From the cell containing the given text, extract its center point as (X, Y) coordinate. 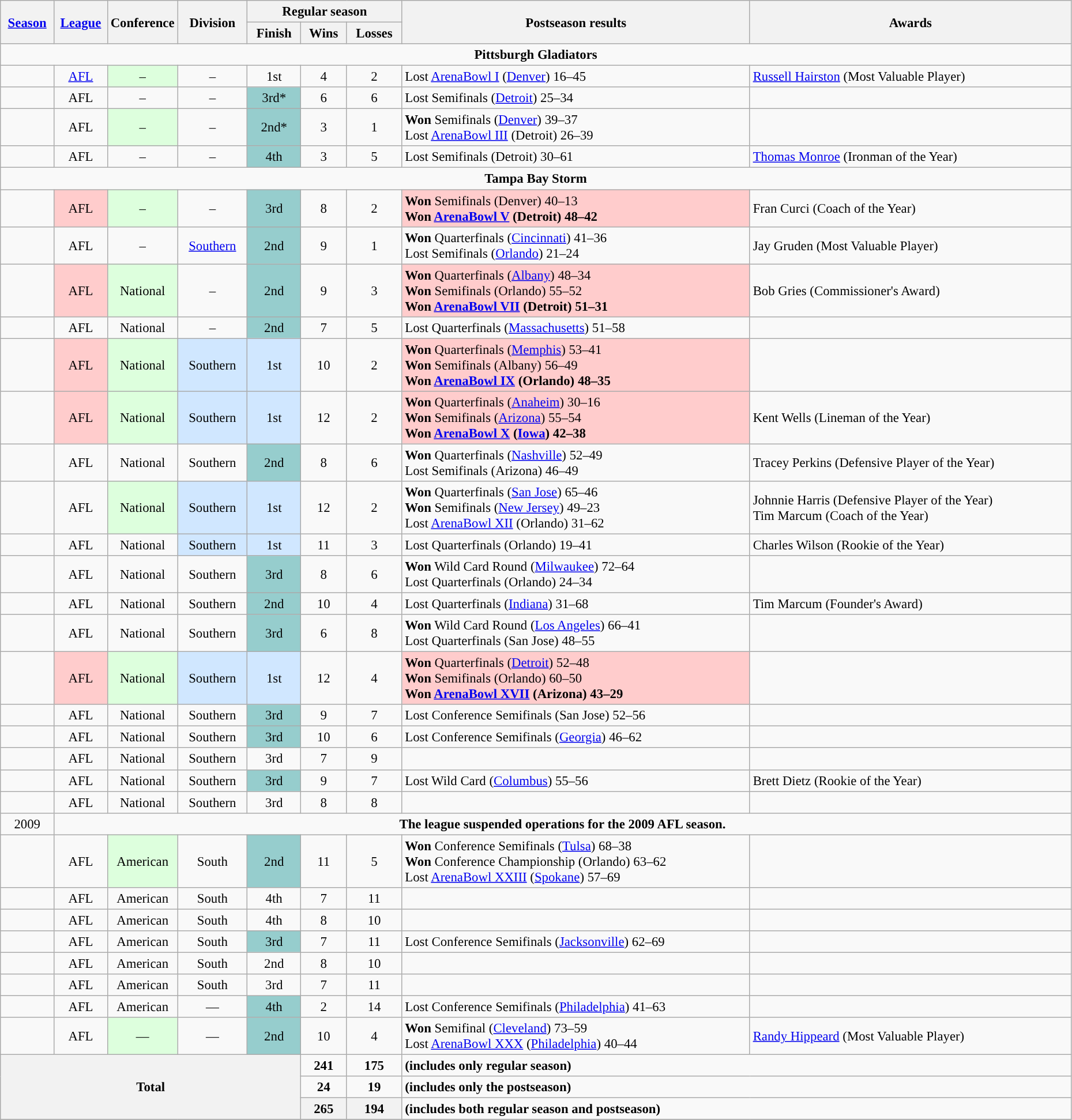
Won Quarterfinals (Cincinnati) 41–36 Lost Semifinals (Orlando) 21–24 (576, 246)
2009 (28, 824)
Won Quarterfinals (Albany) 48–34 Won Semifinals (Orlando) 55–52 Won ArenaBowl VII (Detroit) 51–31 (576, 291)
Won Quarterfinals (Nashville) 52–49 Lost Semifinals (Arizona) 46–49 (576, 462)
19 (374, 1087)
Won Quarterfinals (San Jose) 65–46 Won Semifinals (New Jersey) 49–23 Lost ArenaBowl XII (Orlando) 31–62 (576, 508)
Won Quarterfinals (Detroit) 52–48 Won Semifinals (Orlando) 60–50 Won ArenaBowl XVII (Arizona) 43–29 (576, 678)
(includes only the postseason) (736, 1087)
Lost Conference Semifinals (Georgia) 46–62 (576, 737)
Jay Gruden (Most Valuable Player) (910, 246)
Thomas Monroe (Ironman of the Year) (910, 157)
Regular season (325, 12)
Won Wild Card Round (Los Angeles) 66–41 Lost Quarterfinals (San Jose) 48–55 (576, 633)
Wins (324, 33)
Bob Gries (Commissioner's Award) (910, 291)
Charles Wilson (Rookie of the Year) (910, 545)
Johnnie Harris (Defensive Player of the Year) Tim Marcum (Coach of the Year) (910, 508)
Lost Semifinals (Detroit) 25–34 (576, 98)
Tim Marcum (Founder's Award) (910, 604)
Randy Hippeard (Most Valuable Player) (910, 1036)
Finish (274, 33)
Won Semifinals (Denver) 39–37 Lost ArenaBowl III (Detroit) 26–39 (576, 128)
241 (324, 1066)
Won Conference Semifinals (Tulsa) 68–38 Won Conference Championship (Orlando) 63–62 Lost ArenaBowl XXIII (Spokane) 57–69 (576, 861)
265 (324, 1109)
Division (212, 22)
Losses (374, 33)
Russell Hairston (Most Valuable Player) (910, 77)
Total (151, 1087)
Lost Quarterfinals (Indiana) 31–68 (576, 604)
Brett Dietz (Rookie of the Year) (910, 780)
The league suspended operations for the 2009 AFL season. (563, 824)
Pittsburgh Gladiators (536, 55)
Postseason results (576, 22)
Won Semifinals (Denver) 40–13 Won ArenaBowl V (Detroit) 48–42 (576, 209)
Won Wild Card Round (Milwaukee) 72–64 Lost Quarterfinals (Orlando) 24–34 (576, 574)
League (81, 22)
Lost Quarterfinals (Orlando) 19–41 (576, 545)
Fran Curci (Coach of the Year) (910, 209)
Tampa Bay Storm (536, 179)
Won Quarterfinals (Memphis) 53–41 Won Semifinals (Albany) 56–49 Won ArenaBowl IX (Orlando) 48–35 (576, 365)
(includes both regular season and postseason) (736, 1109)
Lost Conference Semifinals (San Jose) 52–56 (576, 715)
Lost Conference Semifinals (Jacksonville) 62–69 (576, 942)
Won Semifinal (Cleveland) 73–59 Lost ArenaBowl XXX (Philadelphia) 40–44 (576, 1036)
Kent Wells (Lineman of the Year) (910, 418)
Conference (142, 22)
175 (374, 1066)
24 (324, 1087)
Lost Quarterfinals (Massachusetts) 51–58 (576, 327)
3rd* (274, 98)
Season (28, 22)
194 (374, 1109)
Tracey Perkins (Defensive Player of the Year) (910, 462)
Lost ArenaBowl I (Denver) 16–45 (576, 77)
(includes only regular season) (736, 1066)
Lost Semifinals (Detroit) 30–61 (576, 157)
Lost Wild Card (Columbus) 55–56 (576, 780)
Lost Conference Semifinals (Philadelphia) 41–63 (576, 1007)
Won Quarterfinals (Anaheim) 30–16 Won Semifinals (Arizona) 55–54 Won ArenaBowl X (Iowa) 42–38 (576, 418)
14 (374, 1007)
2nd* (274, 128)
Awards (910, 22)
